Find where the given text appears and provide that cell's center as (x, y) coordinate. 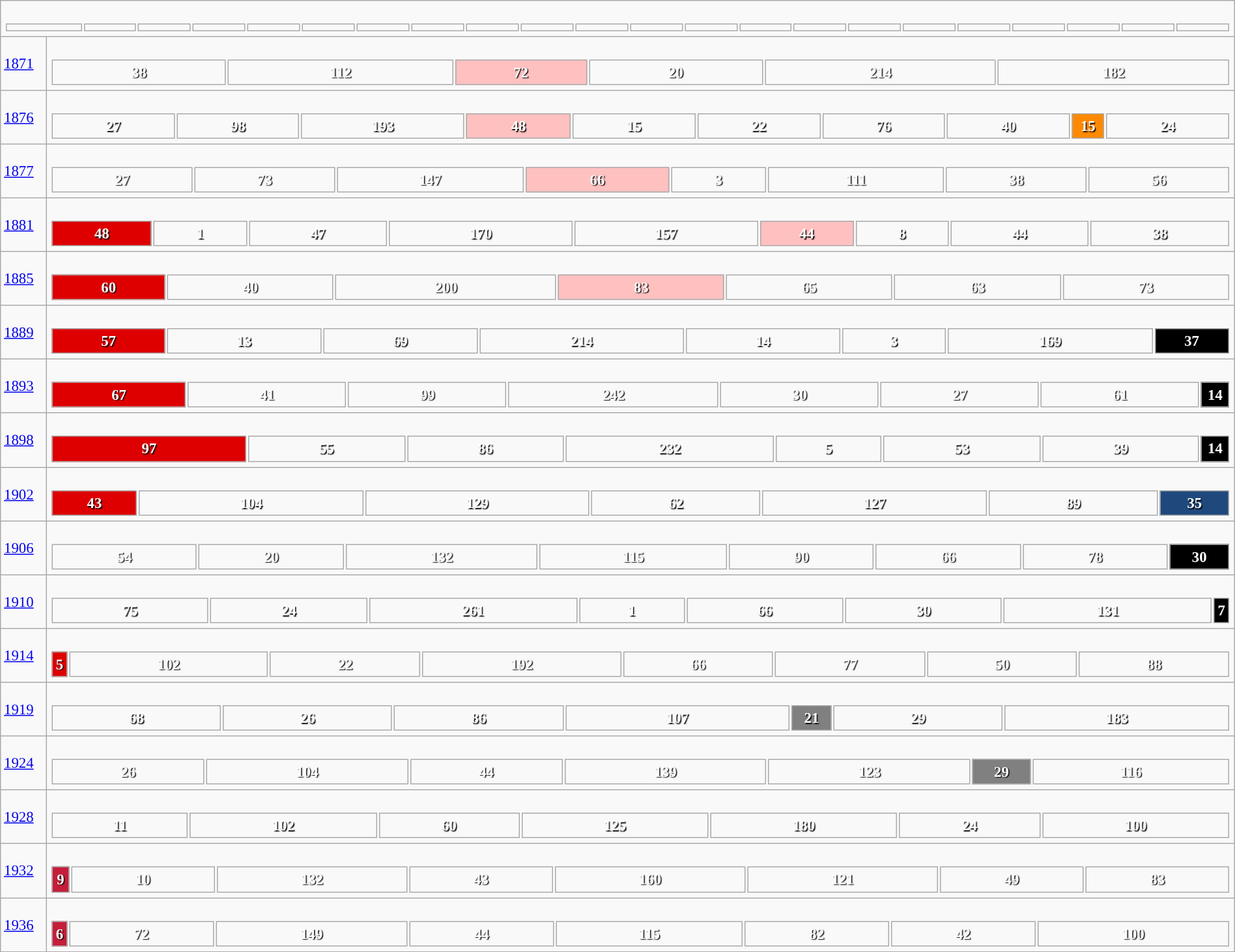
1871 (23, 64)
10 (143, 879)
6 72 149 44 115 82 42 100 (640, 925)
1914 (23, 655)
26 104 44 139 123 29 116 (640, 763)
69 (400, 341)
57 13 69 214 14 3 169 37 (640, 332)
99 (427, 395)
98 (238, 126)
170 (481, 233)
1902 (23, 494)
123 (870, 772)
56 (1159, 180)
1889 (23, 332)
21 (812, 718)
111 (856, 180)
1876 (23, 117)
183 (1116, 718)
41 (267, 395)
11 (120, 826)
1924 (23, 763)
127 (875, 503)
76 (883, 126)
157 (666, 233)
149 (311, 934)
261 (473, 611)
54 20 132 115 90 66 78 30 (640, 548)
125 (615, 826)
6 (60, 934)
50 (1002, 664)
129 (477, 503)
49 (1012, 879)
43 104 129 62 127 89 35 (640, 494)
7 (1221, 611)
180 (804, 826)
9 10 132 43 160 121 49 83 (640, 871)
160 (650, 879)
78 (1095, 556)
169 (1050, 341)
48 1 47 170 157 44 8 44 38 (640, 225)
232 (670, 449)
131 (1107, 611)
116 (1131, 772)
200 (446, 288)
5 102 22 192 66 77 50 88 (640, 655)
9 (61, 879)
1893 (23, 387)
82 (817, 934)
47 (318, 233)
75 24 261 1 66 30 131 7 (640, 602)
97 (149, 449)
68 (137, 718)
55 (327, 449)
192 (522, 664)
1919 (23, 710)
68 26 86 107 21 29 183 (640, 710)
1898 (23, 440)
61 (1120, 395)
97 55 86 232 5 53 39 14 (640, 440)
13 (244, 341)
1877 (23, 171)
1881 (23, 225)
65 (809, 288)
57 (109, 341)
193 (383, 126)
1885 (23, 279)
35 (1195, 503)
147 (430, 180)
42 (963, 934)
39 (1120, 449)
75 (130, 611)
1910 (23, 602)
112 (340, 72)
27 98 193 48 15 22 76 40 15 24 (640, 117)
38 112 72 20 214 182 (640, 64)
1932 (23, 871)
60 40 200 83 65 63 73 (640, 279)
90 (801, 556)
8 (901, 233)
1906 (23, 548)
1928 (23, 817)
1936 (23, 925)
37 (1192, 341)
62 (676, 503)
67 41 99 242 30 27 61 14 (640, 387)
107 (677, 718)
89 (1073, 503)
53 (961, 449)
67 (119, 395)
27 73 147 66 3 111 38 56 (640, 171)
121 (843, 879)
242 (614, 395)
88 (1154, 664)
139 (665, 772)
63 (977, 288)
182 (1114, 72)
11 102 60 125 180 24 100 (640, 817)
54 (124, 556)
77 (850, 664)
